Return (X, Y) of the center of cell containing provided text 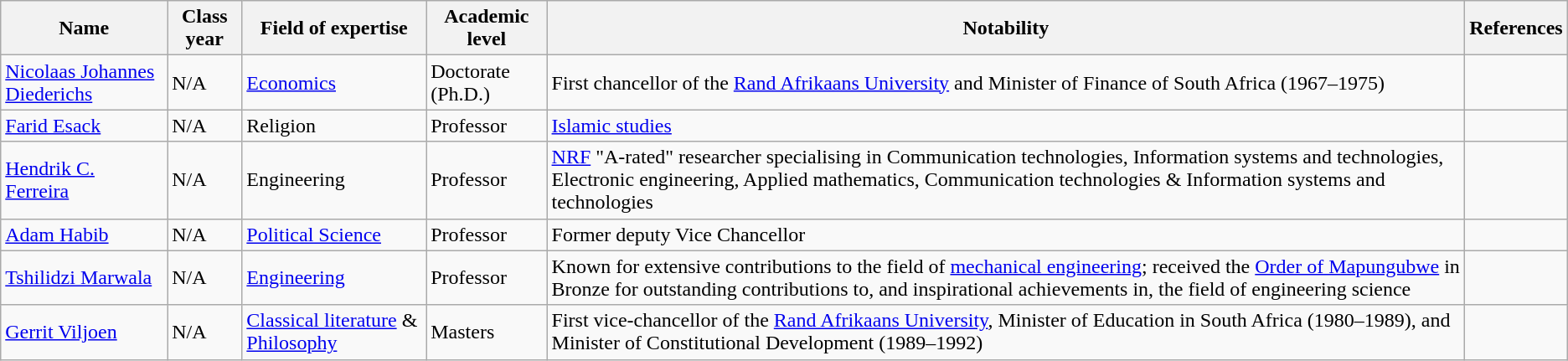
Hendrik C. Ferreira (84, 180)
Class year (204, 28)
References (1516, 28)
Doctorate (Ph.D.) (487, 82)
Religion (334, 126)
Nicolaas Johannes Diederichs (84, 82)
First chancellor of the Rand Afrikaans University and Minister of Finance of South Africa (1967–1975) (1006, 82)
Farid Esack (84, 126)
Field of expertise (334, 28)
Notability (1006, 28)
Political Science (334, 235)
Adam Habib (84, 235)
Name (84, 28)
Islamic studies (1006, 126)
Economics (334, 82)
Academic level (487, 28)
Masters (487, 332)
Former deputy Vice Chancellor (1006, 235)
Tshilidzi Marwala (84, 278)
Classical literature & Philosophy (334, 332)
Gerrit Viljoen (84, 332)
